Output the (x, y) coordinate of the center of the cell containing the given text.  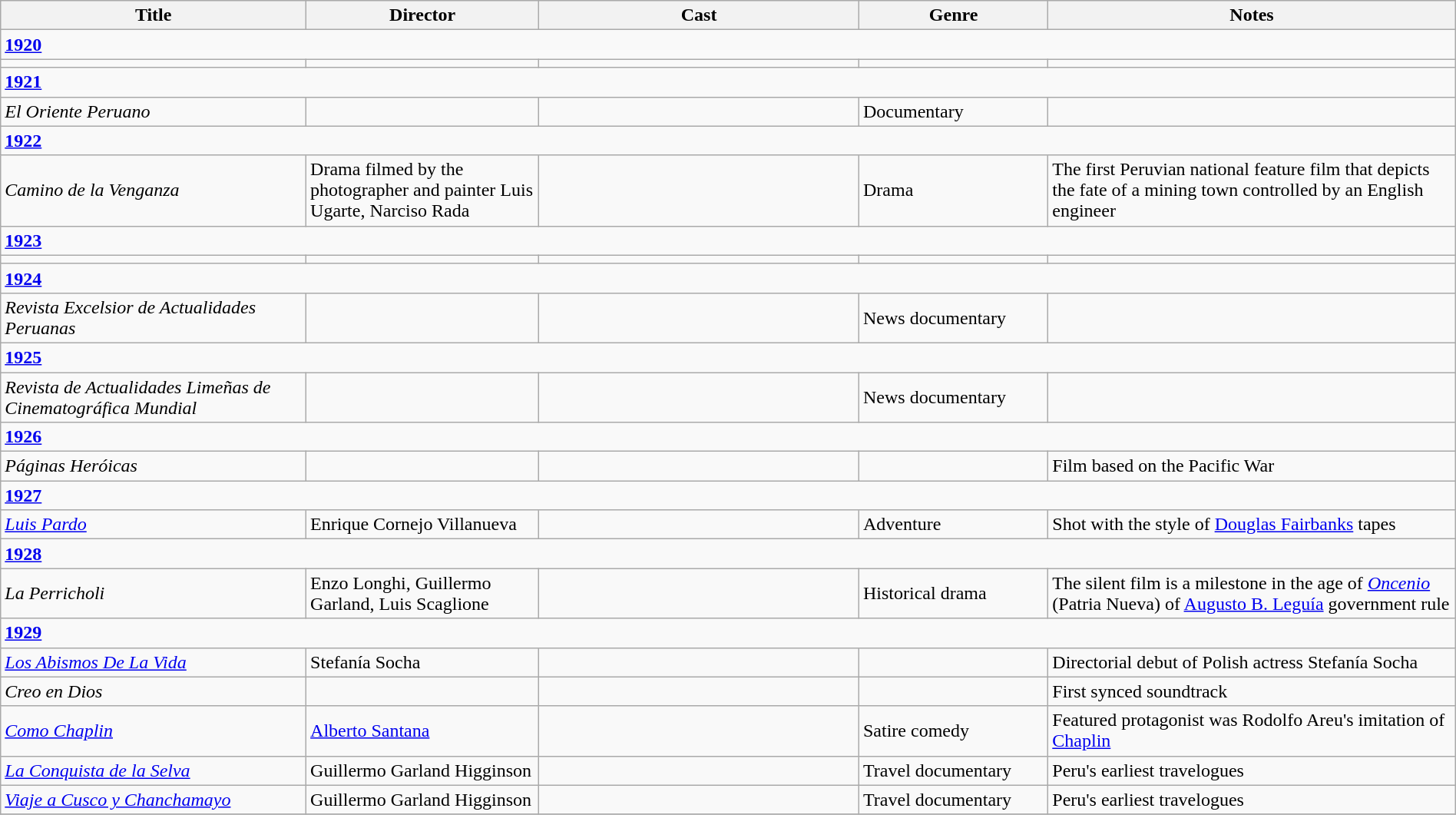
Revista Excelsior de Actualidades Peruanas (154, 318)
1926 (728, 437)
Revista de Actualidades Limeñas de Cinematográfica Mundial (154, 396)
Title (154, 15)
El Oriente Peruano (154, 111)
The silent film is a milestone in the age of Oncenio (Patria Nueva) of Augusto B. Leguía government rule (1252, 593)
Luis Pardo (154, 525)
Notes (1252, 15)
Como Chaplin (154, 731)
Enrique Cornejo Villanueva (422, 525)
The first Peruvian national feature film that depicts the fate of a mining town controlled by an English engineer (1252, 190)
Historical drama (953, 593)
Viaje a Cusco y Chanchamayo (154, 800)
La Conquista de la Selva (154, 770)
Film based on the Pacific War (1252, 466)
Alberto Santana (422, 731)
Featured protagonist was Rodolfo Areu's imitation of Chaplin (1252, 731)
Creo en Dios (154, 691)
Los Abismos De La Vida (154, 662)
Shot with the style of Douglas Fairbanks tapes (1252, 525)
First synced soundtrack (1252, 691)
Director (422, 15)
1929 (728, 633)
Drama (953, 190)
Páginas Heróicas (154, 466)
1920 (728, 45)
1921 (728, 82)
1923 (728, 240)
Satire comedy (953, 731)
Stefanía Socha (422, 662)
1928 (728, 554)
1927 (728, 495)
Documentary (953, 111)
Directorial debut of Polish actress Stefanía Socha (1252, 662)
1925 (728, 357)
La Perricholi (154, 593)
1922 (728, 141)
Enzo Longhi, Guillermo Garland, Luis Scaglione (422, 593)
Genre (953, 15)
Camino de la Venganza (154, 190)
Adventure (953, 525)
1924 (728, 278)
Cast (699, 15)
Drama filmed by the photographer and painter Luis Ugarte, Narciso Rada (422, 190)
